For the text-containing cell, return its midpoint in (X, Y) coordinate format. 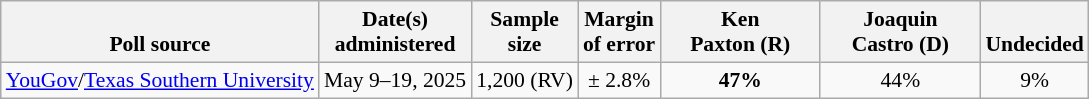
May 9–19, 2025 (395, 80)
Poll source (160, 32)
JoaquinCastro (D) (900, 32)
± 2.8% (619, 80)
KenPaxton (R) (740, 32)
Samplesize (524, 32)
9% (1034, 80)
47% (740, 80)
YouGov/Texas Southern University (160, 80)
1,200 (RV) (524, 80)
Marginof error (619, 32)
Undecided (1034, 32)
Date(s)administered (395, 32)
44% (900, 80)
